Extract the [X, Y] coordinate from the center of the cell holding the provided text.  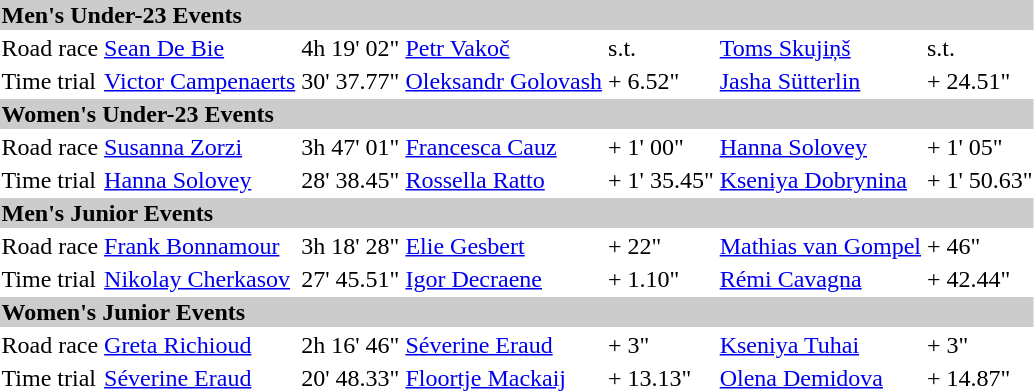
30' 37.77" [350, 81]
Victor Campenaerts [200, 81]
27' 45.51" [350, 279]
Kseniya Tuhai [820, 345]
Greta Richioud [200, 345]
Séverine Eraud [504, 345]
4h 19' 02" [350, 48]
Toms Skujiņš [820, 48]
28' 38.45" [350, 180]
Men's Junior Events [517, 213]
+ 1' 35.45" [662, 180]
Rémi Cavagna [820, 279]
Women's Junior Events [517, 312]
Jasha Sütterlin [820, 81]
Igor Decraene [504, 279]
+ 1.10" [662, 279]
Susanna Zorzi [200, 147]
Men's Under-23 Events [517, 15]
Nikolay Cherkasov [200, 279]
Francesca Cauz [504, 147]
+ 1' 00" [662, 147]
+ 22" [662, 246]
3h 47' 01" [350, 147]
+ 3" [662, 345]
Elie Gesbert [504, 246]
Sean De Bie [200, 48]
s.t. [662, 48]
Kseniya Dobrynina [820, 180]
Petr Vakoč [504, 48]
Women's Under-23 Events [517, 114]
Rossella Ratto [504, 180]
Oleksandr Golovash [504, 81]
3h 18' 28" [350, 246]
Frank Bonnamour [200, 246]
+ 6.52" [662, 81]
2h 16' 46" [350, 345]
Mathias van Gompel [820, 246]
